Search for the cell housing the specified text and yield its (x, y) center coordinate. 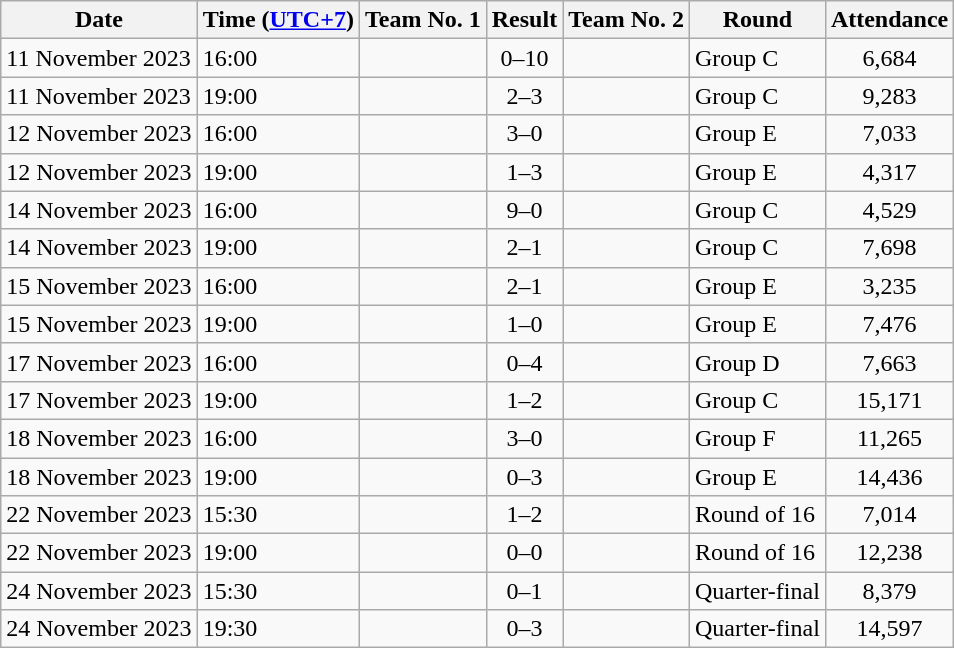
7,476 (889, 324)
Group F (758, 438)
0–10 (524, 58)
7,698 (889, 248)
0–0 (524, 553)
1–0 (524, 324)
19:30 (278, 629)
7,663 (889, 362)
15,171 (889, 400)
14,436 (889, 477)
8,379 (889, 591)
Group D (758, 362)
11,265 (889, 438)
Time (UTC+7) (278, 20)
12,238 (889, 553)
Team No. 2 (626, 20)
6,684 (889, 58)
9,283 (889, 96)
0–4 (524, 362)
Round (758, 20)
2–3 (524, 96)
4,529 (889, 210)
4,317 (889, 172)
9–0 (524, 210)
Attendance (889, 20)
Team No. 1 (422, 20)
3,235 (889, 286)
Date (99, 20)
14,597 (889, 629)
7,014 (889, 515)
7,033 (889, 134)
Result (524, 20)
1–3 (524, 172)
0–1 (524, 591)
